Identify which cell holds the provided text, then report its [x, y] central coordinate. 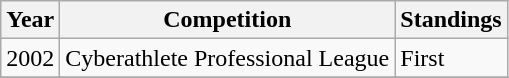
Competition [228, 20]
Year [30, 20]
Standings [451, 20]
Cyberathlete Professional League [228, 58]
First [451, 58]
2002 [30, 58]
